Determine the (X, Y) coordinate at the center of the cell enclosing the given text.  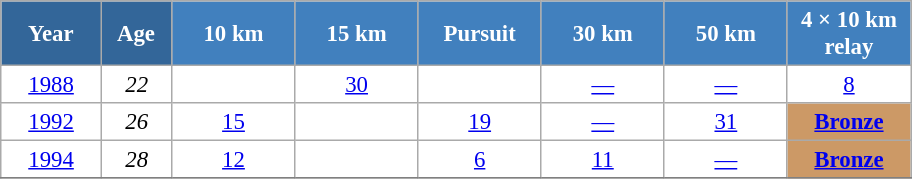
10 km (234, 34)
6 (480, 160)
1992 (52, 122)
15 km (356, 34)
15 (234, 122)
Year (52, 34)
4 × 10 km relay (848, 34)
1988 (52, 85)
22 (136, 85)
Pursuit (480, 34)
Age (136, 34)
30 km (602, 34)
28 (136, 160)
31 (726, 122)
8 (848, 85)
19 (480, 122)
11 (602, 160)
1994 (52, 160)
26 (136, 122)
12 (234, 160)
50 km (726, 34)
30 (356, 85)
